Scan for the cell matching the given text and deliver its (X, Y) coordinate at center. 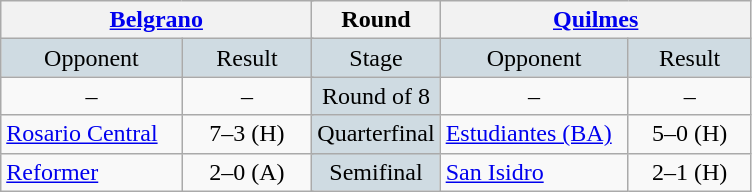
Rosario Central (92, 134)
5–0 (H) (690, 134)
Stage (376, 58)
San Isidro (534, 172)
Estudiantes (BA) (534, 134)
2–0 (A) (247, 172)
Round of 8 (376, 96)
Quilmes (596, 20)
2–1 (H) (690, 172)
Round (376, 20)
7–3 (H) (247, 134)
Semifinal (376, 172)
Quarterfinal (376, 134)
Belgrano (156, 20)
Reformer (92, 172)
